Locate the cell with the specified text and output its [X, Y] center coordinate. 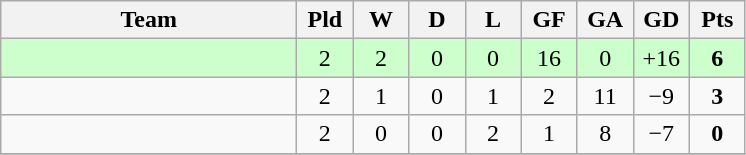
Team [149, 20]
GF [549, 20]
Pts [717, 20]
−9 [661, 96]
11 [605, 96]
3 [717, 96]
GA [605, 20]
6 [717, 58]
8 [605, 134]
Pld [325, 20]
−7 [661, 134]
16 [549, 58]
+16 [661, 58]
GD [661, 20]
W [381, 20]
D [437, 20]
L [493, 20]
